Locate the cell with the specified text and output its [x, y] center coordinate. 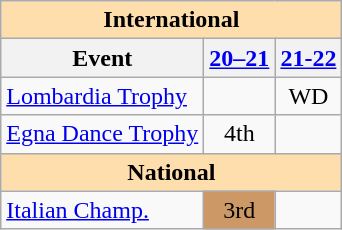
3rd [240, 210]
Event [102, 58]
20–21 [240, 58]
National [172, 172]
Italian Champ. [102, 210]
Lombardia Trophy [102, 96]
21-22 [308, 58]
4th [240, 134]
Egna Dance Trophy [102, 134]
WD [308, 96]
International [172, 20]
